Capture the cell that displays the provided text and extract its (X, Y) central coordinate. 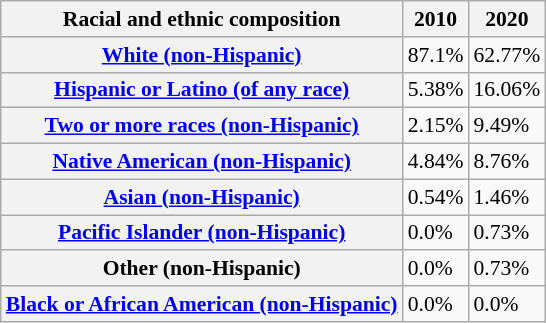
9.49% (508, 126)
Black or African American (non-Hispanic) (202, 304)
5.38% (436, 90)
1.46% (508, 197)
62.77% (508, 55)
8.76% (508, 162)
Native American (non-Hispanic) (202, 162)
4.84% (436, 162)
Hispanic or Latino (of any race) (202, 90)
Two or more races (non-Hispanic) (202, 126)
0.54% (436, 197)
2.15% (436, 126)
2010 (436, 19)
16.06% (508, 90)
87.1% (436, 55)
Racial and ethnic composition (202, 19)
White (non-Hispanic) (202, 55)
2020 (508, 19)
Asian (non-Hispanic) (202, 197)
Other (non-Hispanic) (202, 269)
Pacific Islander (non-Hispanic) (202, 233)
